Return the (x, y) coordinate for the center point of the cell that contains the specified text.  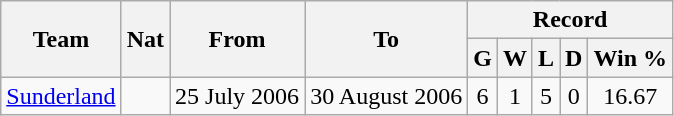
D (574, 58)
L (546, 58)
Record (570, 20)
25 July 2006 (238, 96)
0 (574, 96)
G (483, 58)
Win % (630, 58)
1 (514, 96)
W (514, 58)
30 August 2006 (386, 96)
Team (61, 39)
6 (483, 96)
Nat (145, 39)
From (238, 39)
To (386, 39)
16.67 (630, 96)
Sunderland (61, 96)
5 (546, 96)
